Locate the cell with the specified text and output its [x, y] center coordinate. 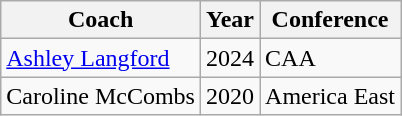
America East [330, 96]
Caroline McCombs [101, 96]
CAA [330, 58]
Conference [330, 20]
Ashley Langford [101, 58]
Year [230, 20]
Coach [101, 20]
2024 [230, 58]
2020 [230, 96]
